Provide the (x, y) coordinate of the cell's center where the given text is located.  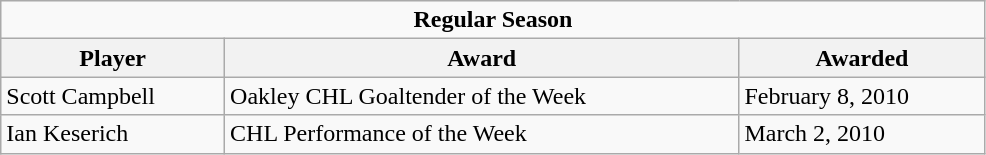
Oakley CHL Goaltender of the Week (482, 96)
February 8, 2010 (862, 96)
Player (113, 58)
Awarded (862, 58)
Regular Season (493, 20)
CHL Performance of the Week (482, 134)
Scott Campbell (113, 96)
March 2, 2010 (862, 134)
Ian Keserich (113, 134)
Award (482, 58)
